Identify which cell holds the provided text, then report its [X, Y] central coordinate. 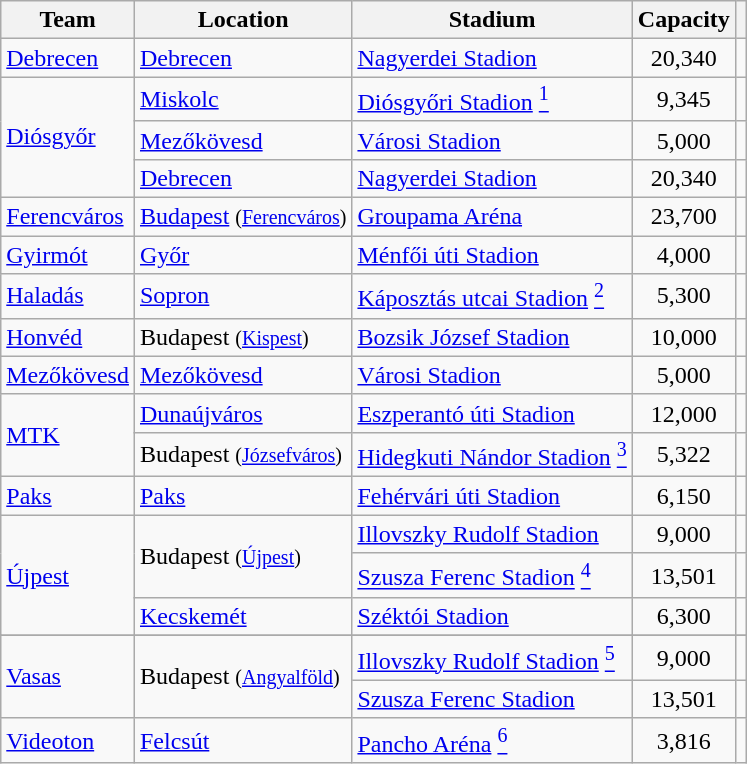
Stadium [492, 20]
MTK [68, 436]
Dunaújváros [242, 413]
Budapest (Angyalföld) [242, 678]
Illovszky Rudolf Stadion [492, 534]
Diósgyőr [68, 138]
3,816 [684, 740]
Illovszky Rudolf Stadion 5 [492, 658]
Bozsik József Stadion [492, 337]
Fehérvári úti Stadion [492, 496]
Hidegkuti Nándor Stadion 3 [492, 454]
Team [68, 20]
10,000 [684, 337]
Ferencváros [68, 217]
Eszperantó úti Stadion [492, 413]
Szusza Ferenc Stadion 4 [492, 576]
5,322 [684, 454]
Haladás [68, 296]
Budapest (Józsefváros) [242, 454]
Felcsút [242, 740]
Budapest (Újpest) [242, 556]
Gyirmót [68, 255]
Pancho Aréna 6 [492, 740]
Budapest (Ferencváros) [242, 217]
Vasas [68, 678]
Káposztás utcai Stadion 2 [492, 296]
Szusza Ferenc Stadion [492, 699]
Honvéd [68, 337]
5,300 [684, 296]
23,700 [684, 217]
12,000 [684, 413]
Videoton [68, 740]
Diósgyőri Stadion 1 [492, 100]
Ménfői úti Stadion [492, 255]
Location [242, 20]
Miskolc [242, 100]
Budapest (Kispest) [242, 337]
Sopron [242, 296]
Széktói Stadion [492, 617]
Capacity [684, 20]
Groupama Aréna [492, 217]
9,345 [684, 100]
Újpest [68, 576]
6,150 [684, 496]
Kecskemét [242, 617]
4,000 [684, 255]
6,300 [684, 617]
Győr [242, 255]
